Locate the cell with the specified text and output its [X, Y] center coordinate. 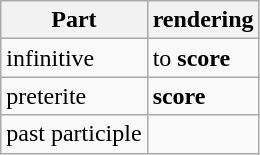
preterite [74, 96]
past participle [74, 134]
Part [74, 20]
infinitive [74, 58]
score [203, 96]
to score [203, 58]
rendering [203, 20]
